Find where the given text appears and provide that cell's center as [x, y] coordinate. 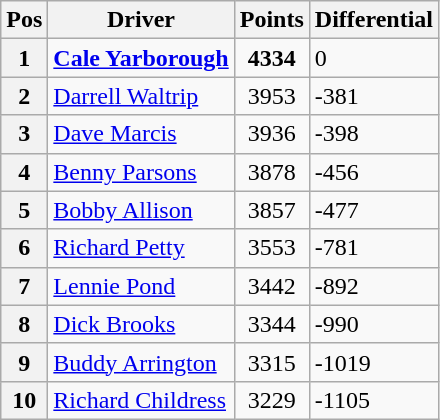
Dick Brooks [141, 324]
3315 [272, 362]
4334 [272, 58]
Pos [24, 20]
Darrell Waltrip [141, 96]
3229 [272, 400]
3953 [272, 96]
Driver [141, 20]
3 [24, 134]
3442 [272, 286]
-398 [374, 134]
-456 [374, 172]
9 [24, 362]
-1019 [374, 362]
Differential [374, 20]
-781 [374, 248]
3878 [272, 172]
10 [24, 400]
-990 [374, 324]
-1105 [374, 400]
-381 [374, 96]
8 [24, 324]
7 [24, 286]
Buddy Arrington [141, 362]
Dave Marcis [141, 134]
3344 [272, 324]
Richard Childress [141, 400]
3936 [272, 134]
6 [24, 248]
Points [272, 20]
-477 [374, 210]
Lennie Pond [141, 286]
5 [24, 210]
Bobby Allison [141, 210]
0 [374, 58]
Cale Yarborough [141, 58]
2 [24, 96]
-892 [374, 286]
Richard Petty [141, 248]
3857 [272, 210]
Benny Parsons [141, 172]
1 [24, 58]
3553 [272, 248]
4 [24, 172]
